Pinpoint the cell where the given text exists, returning its [x, y] midpoint coordinate. 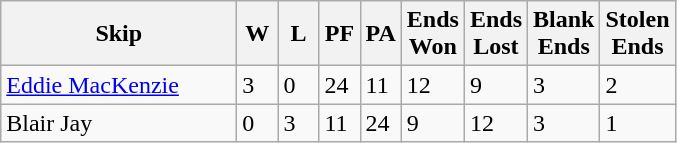
W [258, 34]
PA [380, 34]
L [298, 34]
Stolen Ends [638, 34]
2 [638, 85]
Eddie MacKenzie [119, 85]
Skip [119, 34]
Blair Jay [119, 123]
1 [638, 123]
Blank Ends [564, 34]
Ends Lost [496, 34]
Ends Won [432, 34]
PF [340, 34]
